For the text-containing cell, return its midpoint in (X, Y) coordinate format. 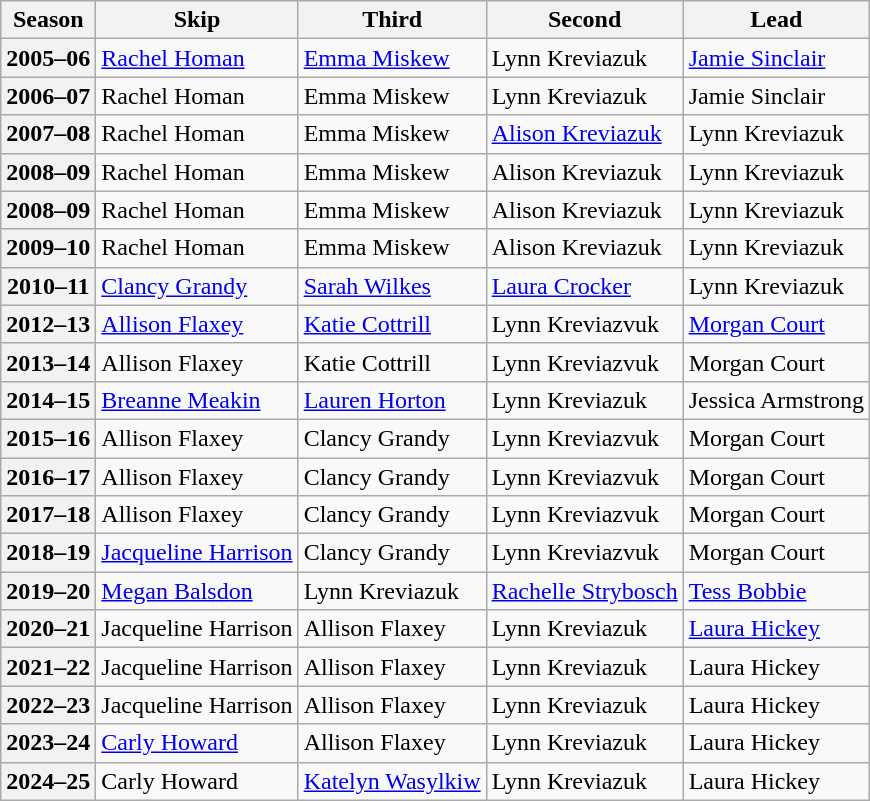
Megan Balsdon (197, 591)
2017–18 (48, 515)
2015–16 (48, 438)
2016–17 (48, 477)
Lead (776, 20)
2023–24 (48, 743)
2005–06 (48, 58)
Laura Crocker (584, 286)
Breanne Meakin (197, 400)
2007–08 (48, 134)
Third (392, 20)
2021–22 (48, 667)
Skip (197, 20)
Jessica Armstrong (776, 400)
2020–21 (48, 629)
2014–15 (48, 400)
2018–19 (48, 553)
2019–20 (48, 591)
2024–25 (48, 781)
Tess Bobbie (776, 591)
2010–11 (48, 286)
Lauren Horton (392, 400)
Season (48, 20)
Katelyn Wasylkiw (392, 781)
2009–10 (48, 248)
2012–13 (48, 324)
Rachelle Strybosch (584, 591)
2006–07 (48, 96)
Second (584, 20)
2022–23 (48, 705)
Sarah Wilkes (392, 286)
2013–14 (48, 362)
